Identify which cell holds the provided text, then report its (X, Y) central coordinate. 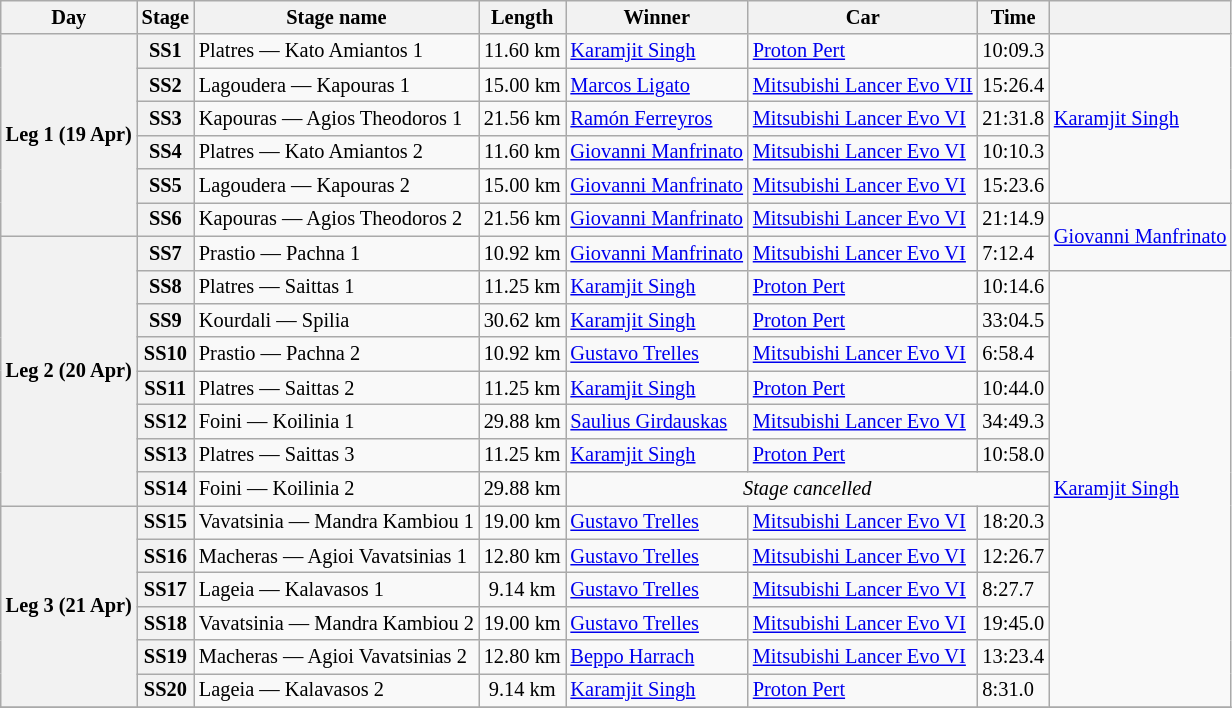
6:58.4 (1014, 354)
Lageia — Kalavasos 1 (336, 589)
Platres — Saittas 2 (336, 388)
SS11 (166, 388)
Beppo Harrach (657, 657)
Vavatsinia — Mandra Kambiou 1 (336, 522)
SS5 (166, 186)
SS10 (166, 354)
Vavatsinia — Mandra Kambiou 2 (336, 623)
Kapouras — Agios Theodoros 1 (336, 118)
SS8 (166, 287)
30.62 km (522, 320)
Kapouras — Agios Theodoros 2 (336, 219)
15:23.6 (1014, 186)
Leg 3 (21 Apr) (69, 606)
Platres — Kato Amiantos 1 (336, 51)
12:26.7 (1014, 556)
19:45.0 (1014, 623)
SS20 (166, 690)
SS1 (166, 51)
SS3 (166, 118)
Lagoudera — Kapouras 2 (336, 186)
8:27.7 (1014, 589)
15:26.4 (1014, 85)
SS14 (166, 489)
Ramón Ferreyros (657, 118)
SS16 (166, 556)
Platres — Saittas 3 (336, 455)
Marcos Ligato (657, 85)
Winner (657, 17)
Prastio — Pachna 2 (336, 354)
SS9 (166, 320)
10:14.6 (1014, 287)
SS4 (166, 152)
7:12.4 (1014, 253)
21:14.9 (1014, 219)
SS19 (166, 657)
13:23.4 (1014, 657)
Stage cancelled (808, 489)
Stage name (336, 17)
SS13 (166, 455)
Macheras — Agioi Vavatsinias 2 (336, 657)
Day (69, 17)
Stage (166, 17)
Time (1014, 17)
Leg 1 (19 Apr) (69, 135)
Length (522, 17)
SS6 (166, 219)
Foini — Koilinia 1 (336, 421)
Platres — Kato Amiantos 2 (336, 152)
SS12 (166, 421)
SS15 (166, 522)
SS18 (166, 623)
Mitsubishi Lancer Evo VII (863, 85)
Leg 2 (20 Apr) (69, 370)
34:49.3 (1014, 421)
SS17 (166, 589)
8:31.0 (1014, 690)
Car (863, 17)
Prastio — Pachna 1 (336, 253)
10:10.3 (1014, 152)
18:20.3 (1014, 522)
SS2 (166, 85)
Macheras — Agioi Vavatsinias 1 (336, 556)
Platres — Saittas 1 (336, 287)
Lagoudera — Kapouras 1 (336, 85)
33:04.5 (1014, 320)
Kourdali — Spilia (336, 320)
Saulius Girdauskas (657, 421)
Foini — Koilinia 2 (336, 489)
10:44.0 (1014, 388)
10:09.3 (1014, 51)
10:58.0 (1014, 455)
SS7 (166, 253)
21:31.8 (1014, 118)
Lageia — Kalavasos 2 (336, 690)
